Find where the given text appears and provide that cell's center as [X, Y] coordinate. 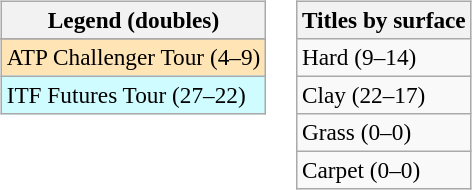
Titles by surface [384, 20]
ITF Futures Tour (27–22) [133, 95]
Carpet (0–0) [384, 171]
ATP Challenger Tour (4–9) [133, 57]
Clay (22–17) [384, 95]
Grass (0–0) [384, 133]
Hard (9–14) [384, 57]
Legend (doubles) [133, 20]
